Identify which cell holds the provided text, then report its [x, y] central coordinate. 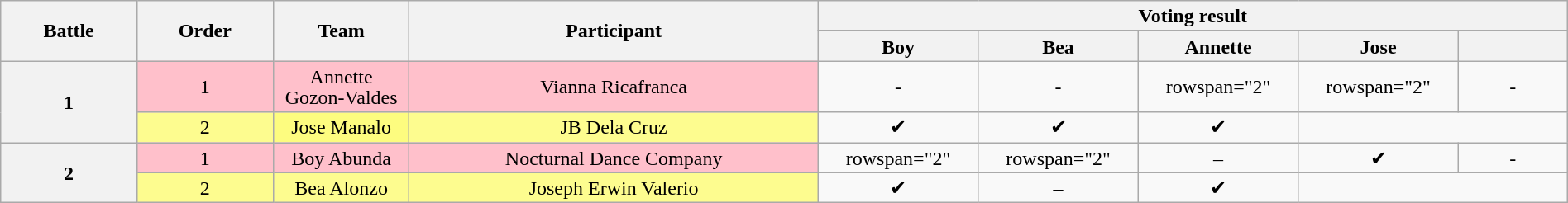
Team [341, 31]
Battle [69, 31]
Jose Manalo [341, 127]
Vianna Ricafranca [614, 87]
Annette Gozon-Valdes [341, 87]
Jose [1379, 46]
Boy [898, 46]
Boy Abunda [341, 157]
Annette [1218, 46]
Voting result [1193, 17]
Participant [614, 31]
JB Dela Cruz [614, 127]
Order [205, 31]
Joseph Erwin Valerio [614, 188]
Bea Alonzo [341, 188]
Nocturnal Dance Company [614, 157]
Bea [1059, 46]
